Output the (X, Y) coordinate of the center of the cell containing the given text.  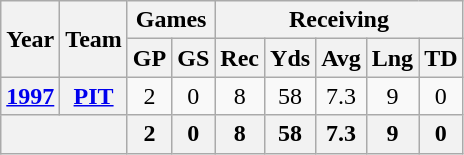
GS (194, 58)
Avg (342, 58)
Lng (392, 58)
TD (441, 58)
Rec (240, 58)
Games (170, 20)
Receiving (339, 20)
1997 (30, 96)
Year (30, 39)
Team (94, 39)
GP (149, 58)
Yds (290, 58)
PIT (94, 96)
